Extract the [X, Y] coordinate from the center of the cell holding the provided text.  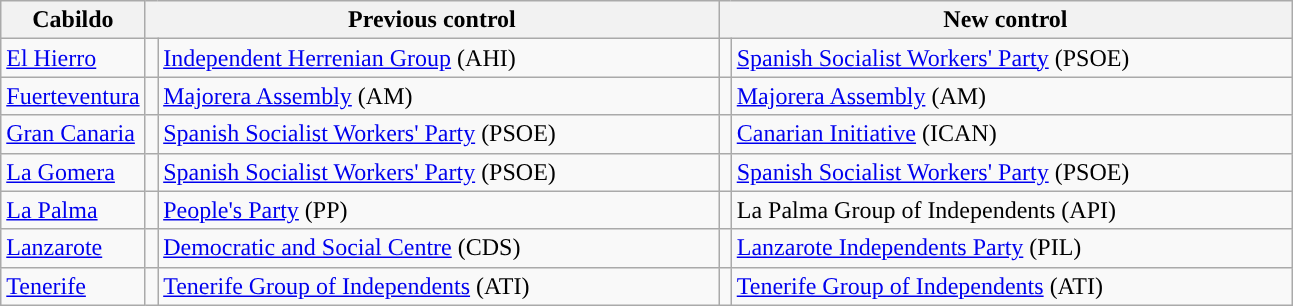
People's Party (PP) [438, 210]
Independent Herrenian Group (AHI) [438, 58]
New control [1006, 20]
Gran Canaria [73, 134]
Previous control [432, 20]
La Palma [73, 210]
El Hierro [73, 58]
Tenerife [73, 286]
Canarian Initiative (ICAN) [1012, 134]
Lanzarote [73, 248]
Democratic and Social Centre (CDS) [438, 248]
Cabildo [73, 20]
Lanzarote Independents Party (PIL) [1012, 248]
La Palma Group of Independents (API) [1012, 210]
Fuerteventura [73, 96]
La Gomera [73, 172]
